Detect which cell encompasses the target text, then output its [X, Y] center coordinate. 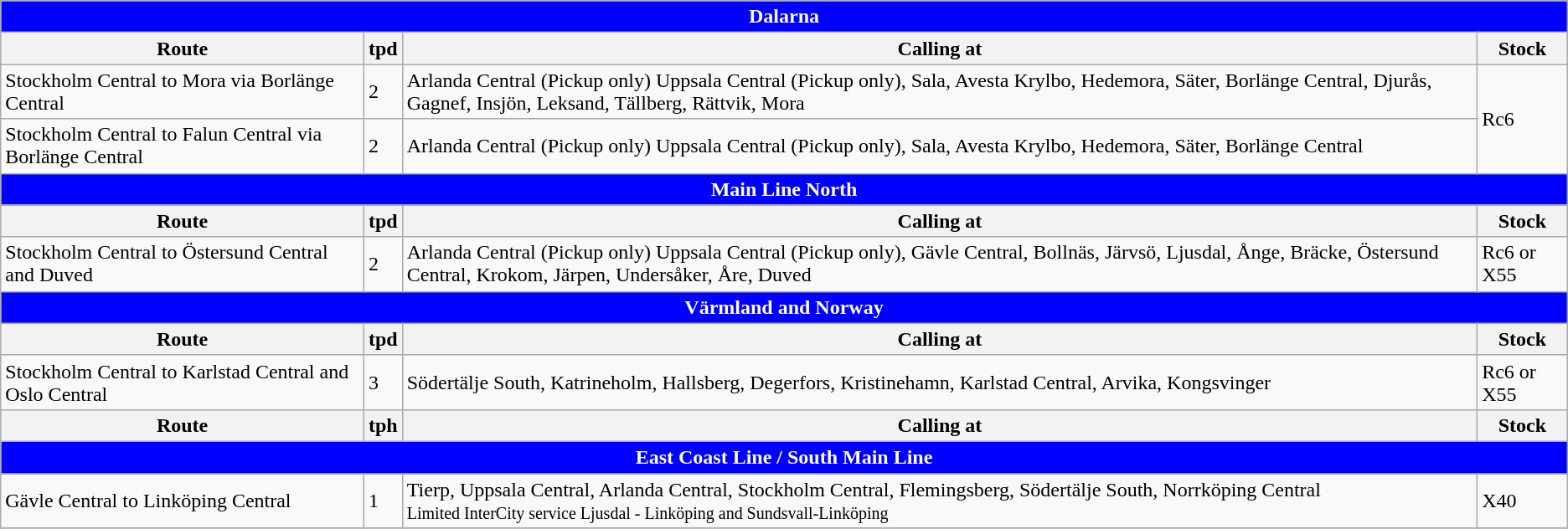
tph [383, 425]
Stockholm Central to Östersund Central and Duved [183, 264]
Södertälje South, Katrineholm, Hallsberg, Degerfors, Kristinehamn, Karlstad Central, Arvika, Kongsvinger [940, 382]
Main Line North [784, 189]
East Coast Line / South Main Line [784, 457]
1 [383, 501]
Stockholm Central to Karlstad Central and Oslo Central [183, 382]
Stockholm Central to Mora via Borlänge Central [183, 92]
Stockholm Central to Falun Central via Borlänge Central [183, 146]
Rc6 [1523, 119]
X40 [1523, 501]
3 [383, 382]
Värmland and Norway [784, 307]
Gävle Central to Linköping Central [183, 501]
Dalarna [784, 17]
Arlanda Central (Pickup only) Uppsala Central (Pickup only), Sala, Avesta Krylbo, Hedemora, Säter, Borlänge Central [940, 146]
